Capture the cell that displays the provided text and extract its (x, y) central coordinate. 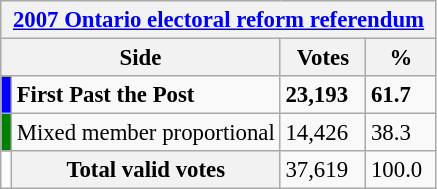
61.7 (402, 95)
100.0 (402, 170)
Side (140, 58)
Total valid votes (146, 170)
% (402, 58)
14,426 (323, 133)
23,193 (323, 95)
First Past the Post (146, 95)
37,619 (323, 170)
38.3 (402, 133)
Mixed member proportional (146, 133)
Votes (323, 58)
2007 Ontario electoral reform referendum (219, 20)
